Provide the (x, y) coordinate of the cell's center where the given text is located.  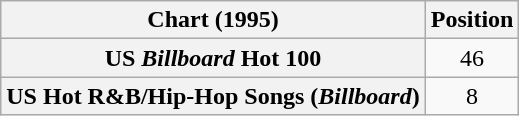
8 (472, 96)
46 (472, 58)
Chart (1995) (213, 20)
US Billboard Hot 100 (213, 58)
Position (472, 20)
US Hot R&B/Hip-Hop Songs (Billboard) (213, 96)
